Extract the (X, Y) coordinate from the center of the cell holding the provided text.  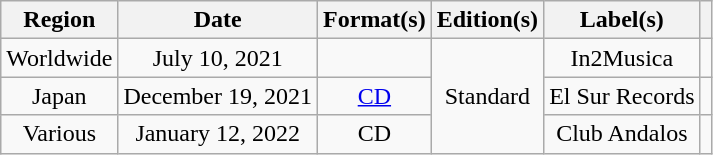
Edition(s) (487, 20)
July 10, 2021 (218, 58)
In2Musica (622, 58)
Japan (60, 96)
Various (60, 134)
Standard (487, 96)
Label(s) (622, 20)
Club Andalos (622, 134)
Worldwide (60, 58)
Date (218, 20)
Region (60, 20)
December 19, 2021 (218, 96)
Format(s) (375, 20)
January 12, 2022 (218, 134)
El Sur Records (622, 96)
